Find where the given text appears and provide that cell's center as [X, Y] coordinate. 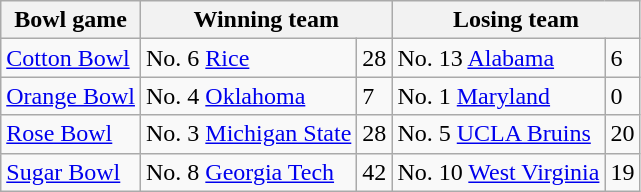
No. 3 Michigan State [248, 134]
Winning team [266, 20]
No. 10 West Virginia [498, 172]
6 [622, 58]
20 [622, 134]
No. 5 UCLA Bruins [498, 134]
Sugar Bowl [71, 172]
Orange Bowl [71, 96]
7 [374, 96]
0 [622, 96]
19 [622, 172]
42 [374, 172]
No. 8 Georgia Tech [248, 172]
Rose Bowl [71, 134]
Cotton Bowl [71, 58]
Losing team [516, 20]
No. 4 Oklahoma [248, 96]
No. 1 Maryland [498, 96]
No. 6 Rice [248, 58]
Bowl game [71, 20]
No. 13 Alabama [498, 58]
